Identify which cell holds the provided text, then report its (X, Y) central coordinate. 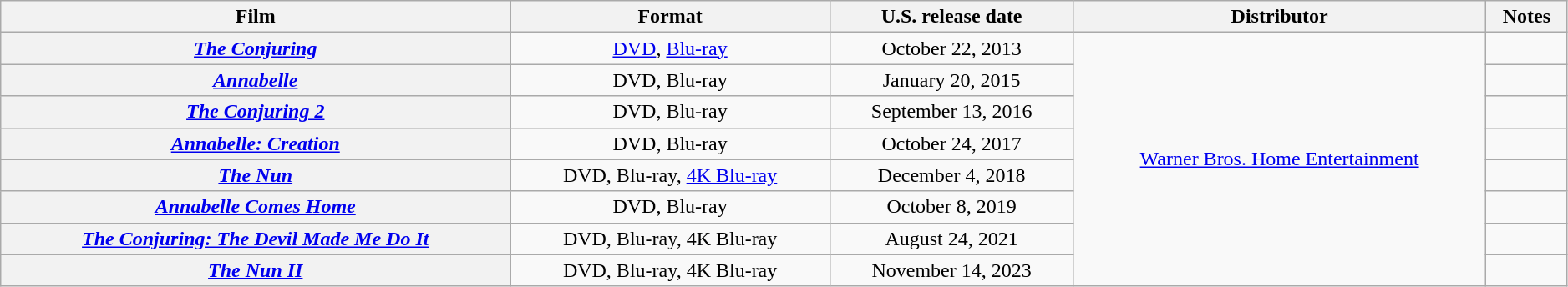
Notes (1526, 17)
Warner Bros. Home Entertainment (1280, 159)
Annabelle Comes Home (256, 207)
September 13, 2016 (951, 112)
October 24, 2017 (951, 143)
August 24, 2021 (951, 239)
October 8, 2019 (951, 207)
The Conjuring: The Devil Made Me Do It (256, 239)
November 14, 2023 (951, 270)
The Nun (256, 175)
Annabelle (256, 80)
The Conjuring 2 (256, 112)
Format (670, 17)
December 4, 2018 (951, 175)
Annabelle: Creation (256, 143)
U.S. release date (951, 17)
Distributor (1280, 17)
October 22, 2013 (951, 48)
The Conjuring (256, 48)
Film (256, 17)
The Nun II (256, 270)
January 20, 2015 (951, 80)
